For the text-containing cell, return its midpoint in [x, y] coordinate format. 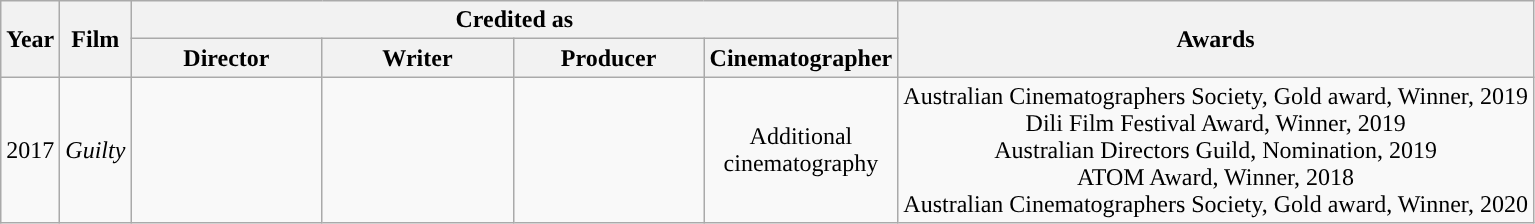
Credited as [514, 20]
Awards [1216, 39]
Year [30, 39]
Cinematographer [801, 58]
Guilty [96, 150]
Additional cinematography [801, 150]
Director [226, 58]
Producer [608, 58]
2017 [30, 150]
Film [96, 39]
Writer [418, 58]
